Locate the cell with the specified text and output its [X, Y] center coordinate. 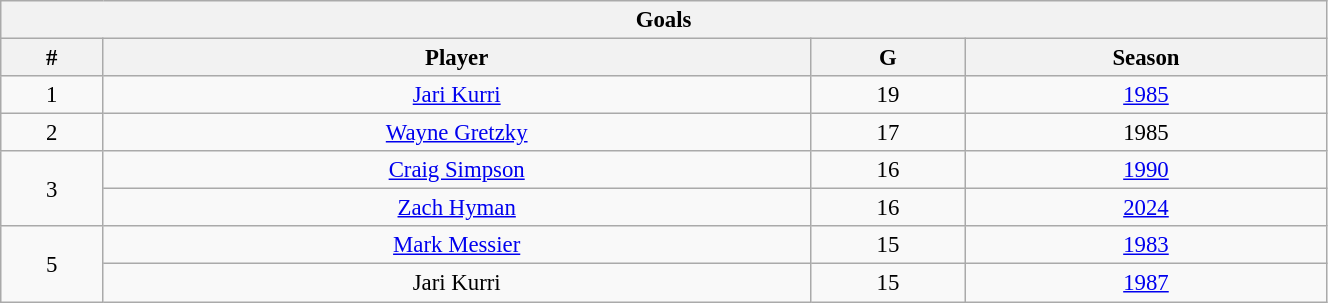
3 [52, 188]
2024 [1146, 208]
17 [888, 133]
2 [52, 133]
19 [888, 95]
1987 [1146, 283]
Season [1146, 58]
# [52, 58]
1990 [1146, 170]
Goals [664, 20]
Wayne Gretzky [457, 133]
Player [457, 58]
Zach Hyman [457, 208]
G [888, 58]
Mark Messier [457, 245]
Craig Simpson [457, 170]
1983 [1146, 245]
1 [52, 95]
5 [52, 264]
